Search for the cell housing the specified text and yield its [x, y] center coordinate. 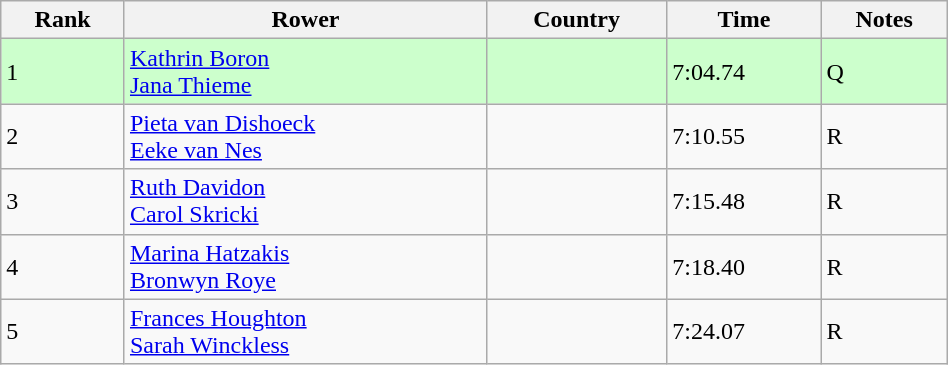
3 [63, 202]
Time [744, 20]
Rower [305, 20]
Rank [63, 20]
Notes [884, 20]
7:15.48 [744, 202]
1 [63, 72]
5 [63, 332]
Marina HatzakisBronwyn Roye [305, 266]
Country [576, 20]
7:18.40 [744, 266]
Kathrin BoronJana Thieme [305, 72]
Frances HoughtonSarah Winckless [305, 332]
7:04.74 [744, 72]
2 [63, 136]
Pieta van DishoeckEeke van Nes [305, 136]
7:24.07 [744, 332]
4 [63, 266]
7:10.55 [744, 136]
Ruth DavidonCarol Skricki [305, 202]
Q [884, 72]
